Provide the (X, Y) coordinate of the cell's center where the given text is located.  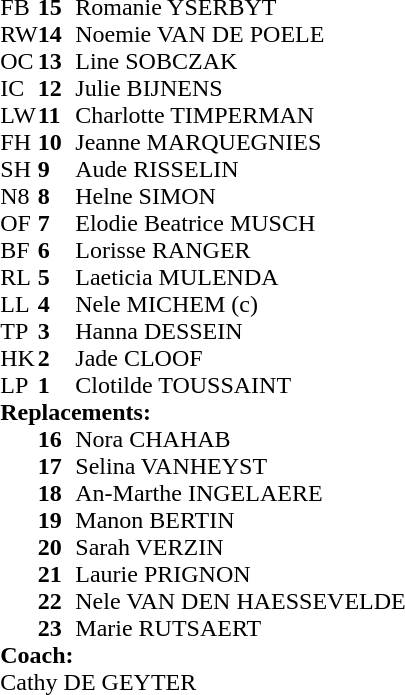
Manon BERTIN (240, 520)
An-Marthe INGELAERE (240, 494)
N8 (19, 196)
LP (19, 386)
LW (19, 116)
5 (57, 278)
HK (19, 358)
Nele VAN DEN HAESSEVELDE (240, 602)
Nele MICHEM (c) (240, 304)
Laeticia MULENDA (240, 278)
23 (57, 628)
Noemie VAN DE POELE (240, 34)
Laurie PRIGNON (240, 574)
FH (19, 142)
7 (57, 224)
Jade CLOOF (240, 358)
9 (57, 170)
OC (19, 62)
1 (57, 386)
6 (57, 250)
Elodie Beatrice MUSCH (240, 224)
20 (57, 548)
Line SOBCZAK (240, 62)
8 (57, 196)
Nora CHAHAB (240, 440)
BF (19, 250)
Replacements: (202, 412)
21 (57, 574)
4 (57, 304)
19 (57, 520)
14 (57, 34)
Hanna DESSEIN (240, 332)
18 (57, 494)
Julie BIJNENS (240, 88)
Marie RUTSAERT (240, 628)
12 (57, 88)
SH (19, 170)
TP (19, 332)
RW (19, 34)
IC (19, 88)
Charlotte TIMPERMAN (240, 116)
RL (19, 278)
10 (57, 142)
13 (57, 62)
3 (57, 332)
Sarah VERZIN (240, 548)
Jeanne MARQUEGNIES (240, 142)
11 (57, 116)
LL (19, 304)
17 (57, 466)
Selina VANHEYST (240, 466)
22 (57, 602)
Helne SIMON (240, 196)
16 (57, 440)
Coach: (202, 656)
Clotilde TOUSSAINT (240, 386)
OF (19, 224)
2 (57, 358)
Lorisse RANGER (240, 250)
Aude RISSELIN (240, 170)
